Capture the cell that displays the provided text and extract its (X, Y) central coordinate. 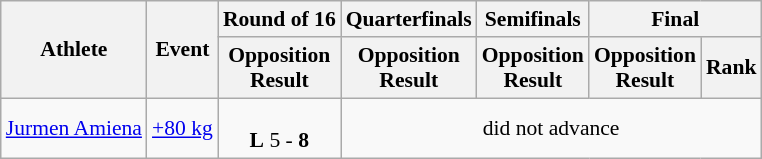
Semifinals (533, 19)
Event (182, 50)
L 5 - 8 (280, 128)
Rank (732, 68)
did not advance (552, 128)
Final (676, 19)
Athlete (74, 50)
Round of 16 (280, 19)
Quarterfinals (409, 19)
Jurmen Amiena (74, 128)
+80 kg (182, 128)
